Scan for the cell matching the given text and deliver its (X, Y) coordinate at center. 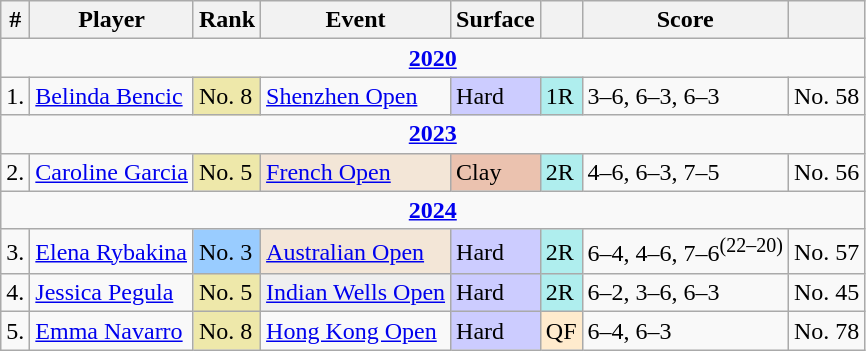
Elena Rybakina (112, 252)
3. (16, 252)
2020 (433, 58)
No. 58 (826, 96)
2023 (433, 134)
No. 56 (826, 172)
2. (16, 172)
No. 45 (826, 293)
Australian Open (356, 252)
Emma Navarro (112, 331)
No. 3 (226, 252)
French Open (356, 172)
4. (16, 293)
1R (561, 96)
No. 57 (826, 252)
Surface (496, 20)
No. 78 (826, 331)
6–2, 3–6, 6–3 (685, 293)
3–6, 6–3, 6–3 (685, 96)
4–6, 6–3, 7–5 (685, 172)
Shenzhen Open (356, 96)
6–4, 6–3 (685, 331)
Belinda Bencic (112, 96)
Score (685, 20)
# (16, 20)
Clay (496, 172)
1. (16, 96)
Hong Kong Open (356, 331)
QF (561, 331)
Rank (226, 20)
Caroline Garcia (112, 172)
5. (16, 331)
Indian Wells Open (356, 293)
6–4, 4–6, 7–6(22–20) (685, 252)
Player (112, 20)
Jessica Pegula (112, 293)
2024 (433, 210)
Event (356, 20)
